Pinpoint the cell where the given text exists, returning its (X, Y) midpoint coordinate. 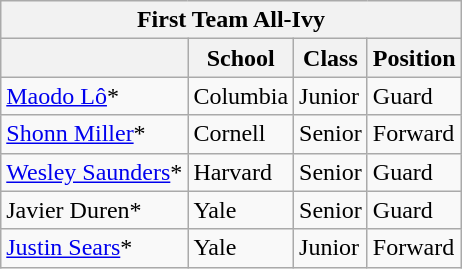
Javier Duren* (94, 210)
School (241, 58)
Wesley Saunders* (94, 172)
Harvard (241, 172)
Justin Sears* (94, 248)
Columbia (241, 96)
Position (414, 58)
Maodo Lô* (94, 96)
Cornell (241, 134)
First Team All-Ivy (231, 20)
Class (331, 58)
Shonn Miller* (94, 134)
